Locate the cell with the specified text and output its (X, Y) center coordinate. 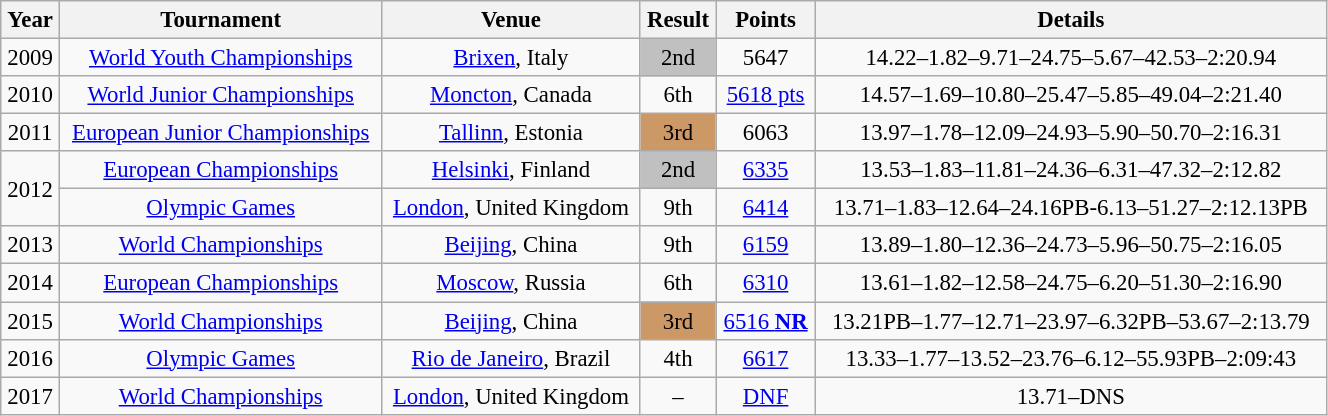
6617 (766, 358)
Details (1070, 20)
Result (678, 20)
2009 (30, 58)
6414 (766, 208)
13.61–1.82–12.58–24.75–6.20–51.30–2:16.90 (1070, 283)
6159 (766, 245)
6063 (766, 133)
13.21PB–1.77–12.71–23.97–6.32PB–53.67–2:13.79 (1070, 321)
13.53–1.83–11.81–24.36–6.31–47.32–2:12.82 (1070, 170)
6516 NR (766, 321)
DNF (766, 396)
14.57–1.69–10.80–25.47–5.85–49.04–2:21.40 (1070, 95)
13.33–1.77–13.52–23.76–6.12–55.93PB–2:09:43 (1070, 358)
2012 (30, 188)
13.71–DNS (1070, 396)
2013 (30, 245)
World Youth Championships (221, 58)
2010 (30, 95)
13.71–1.83–12.64–24.16PB-6.13–51.27–2:12.13PB (1070, 208)
13.97–1.78–12.09–24.93–5.90–50.70–2:16.31 (1070, 133)
Brixen, Italy (511, 58)
5647 (766, 58)
2014 (30, 283)
European Junior Championships (221, 133)
World Junior Championships (221, 95)
2016 (30, 358)
2015 (30, 321)
4th (678, 358)
Moncton, Canada (511, 95)
14.22–1.82–9.71–24.75–5.67–42.53–2:20.94 (1070, 58)
2017 (30, 396)
Year (30, 20)
2011 (30, 133)
– (678, 396)
Helsinki, Finland (511, 170)
Points (766, 20)
Moscow, Russia (511, 283)
13.89–1.80–12.36–24.73–5.96–50.75–2:16.05 (1070, 245)
Venue (511, 20)
6310 (766, 283)
Tallinn, Estonia (511, 133)
5618 pts (766, 95)
Tournament (221, 20)
6335 (766, 170)
Rio de Janeiro, Brazil (511, 358)
